For the text-containing cell, return its midpoint in (X, Y) coordinate format. 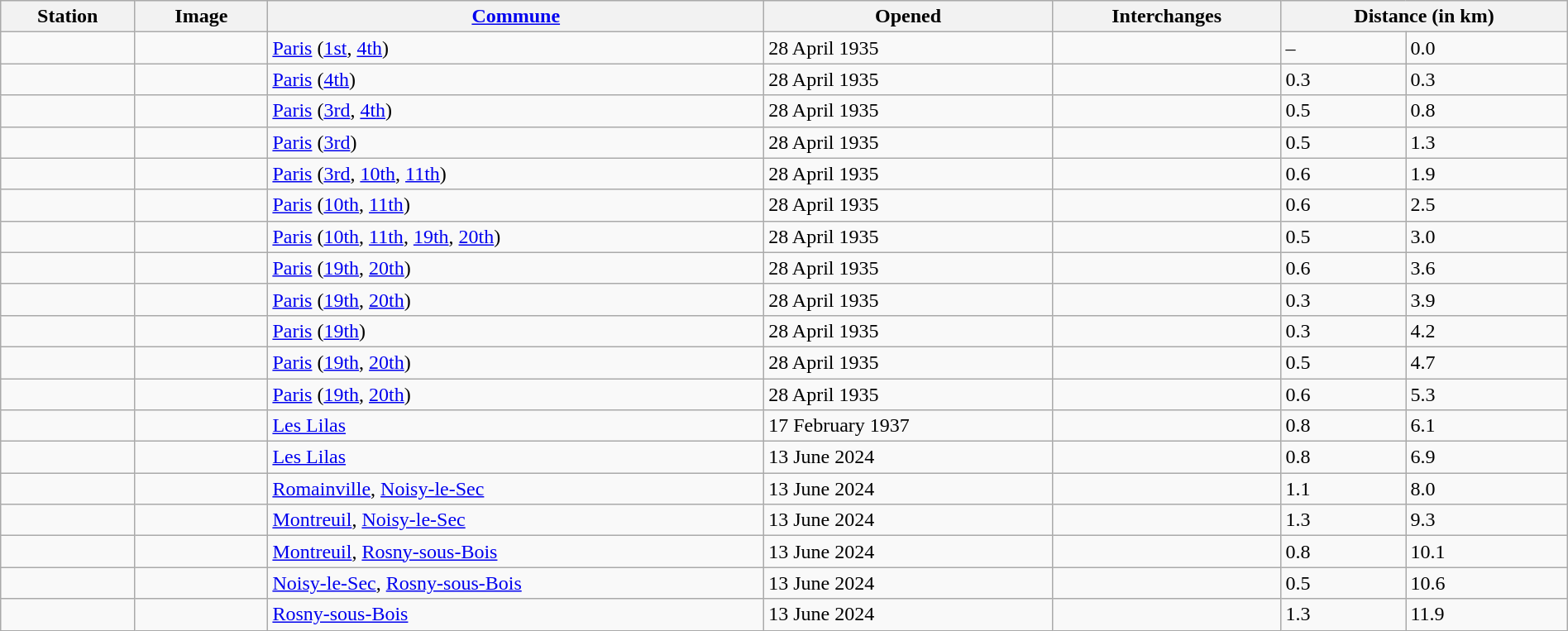
Paris (4th) (516, 79)
10.6 (1487, 583)
Station (68, 17)
Opened (908, 17)
1.9 (1487, 174)
Montreuil, Rosny-sous-Bois (516, 552)
11.9 (1487, 614)
Paris (3rd, 10th, 11th) (516, 174)
1.1 (1343, 489)
3.9 (1487, 299)
Paris (19th) (516, 331)
Montreuil, Noisy-le-Sec (516, 520)
6.9 (1487, 457)
4.2 (1487, 331)
Paris (10th, 11th, 19th, 20th) (516, 237)
– (1343, 48)
6.1 (1487, 426)
17 February 1937 (908, 426)
Rosny-sous-Bois (516, 614)
Paris (3rd) (516, 142)
Image (202, 17)
Paris (1st, 4th) (516, 48)
8.0 (1487, 489)
Romainville, Noisy-le-Sec (516, 489)
0.0 (1487, 48)
3.6 (1487, 268)
Paris (3rd, 4th) (516, 111)
9.3 (1487, 520)
4.7 (1487, 362)
Noisy-le-Sec, Rosny-sous-Bois (516, 583)
Distance (in km) (1424, 17)
2.5 (1487, 205)
Paris (10th, 11th) (516, 205)
3.0 (1487, 237)
Commune (516, 17)
5.3 (1487, 394)
Interchanges (1166, 17)
10.1 (1487, 552)
